Find where the given text appears and provide that cell's center as [X, Y] coordinate. 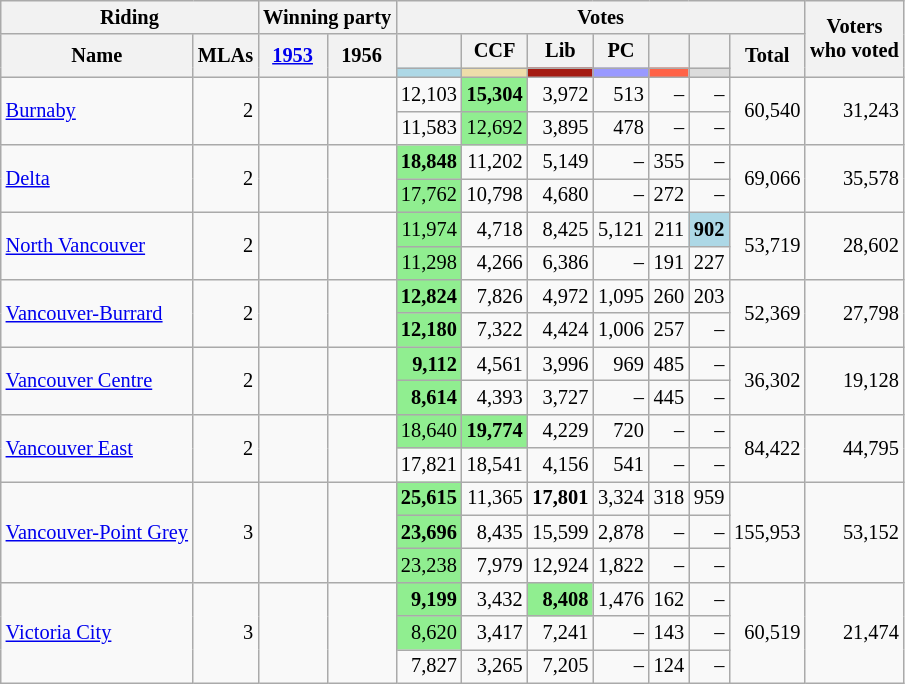
12,924 [560, 565]
11,974 [429, 229]
44,795 [854, 448]
203 [709, 296]
15,304 [495, 94]
8,620 [429, 633]
31,243 [854, 110]
969 [621, 364]
Votes [600, 17]
MLAs [226, 56]
7,827 [429, 666]
21,474 [854, 632]
19,128 [854, 380]
Name [97, 56]
53,719 [767, 246]
478 [621, 128]
19,774 [495, 431]
52,369 [767, 312]
1,095 [621, 296]
6,386 [560, 263]
227 [709, 263]
1,006 [621, 330]
4,393 [495, 397]
4,156 [560, 465]
PC [621, 51]
17,821 [429, 465]
Vancouver East [97, 448]
Victoria City [97, 632]
18,640 [429, 431]
Lib [560, 51]
9,112 [429, 364]
355 [669, 162]
CCF [495, 51]
11,583 [429, 128]
7,241 [560, 633]
5,121 [621, 229]
257 [669, 330]
260 [669, 296]
272 [669, 195]
4,561 [495, 364]
7,322 [495, 330]
69,066 [767, 178]
60,519 [767, 632]
North Vancouver [97, 246]
3,324 [621, 498]
3,265 [495, 666]
720 [621, 431]
1953 [292, 56]
17,762 [429, 195]
36,302 [767, 380]
27,798 [854, 312]
Vancouver Centre [97, 380]
3,895 [560, 128]
445 [669, 397]
53,152 [854, 532]
17,801 [560, 498]
1,822 [621, 565]
541 [621, 465]
12,180 [429, 330]
12,692 [495, 128]
3,727 [560, 397]
Winning party [327, 17]
162 [669, 599]
4,972 [560, 296]
318 [669, 498]
4,229 [560, 431]
124 [669, 666]
Delta [97, 178]
15,599 [560, 532]
211 [669, 229]
9,199 [429, 599]
4,718 [495, 229]
7,205 [560, 666]
84,422 [767, 448]
7,826 [495, 296]
28,602 [854, 246]
18,541 [495, 465]
2,878 [621, 532]
3,996 [560, 364]
1,476 [621, 599]
25,615 [429, 498]
18,848 [429, 162]
155,953 [767, 532]
7,979 [495, 565]
Voterswho voted [854, 38]
10,798 [495, 195]
35,578 [854, 178]
5,149 [560, 162]
Vancouver-Point Grey [97, 532]
12,824 [429, 296]
4,424 [560, 330]
3,417 [495, 633]
1956 [362, 56]
513 [621, 94]
Vancouver-Burrard [97, 312]
191 [669, 263]
143 [669, 633]
60,540 [767, 110]
11,298 [429, 263]
959 [709, 498]
Riding [130, 17]
902 [709, 229]
23,238 [429, 565]
8,425 [560, 229]
4,266 [495, 263]
3,432 [495, 599]
3,972 [560, 94]
11,202 [495, 162]
485 [669, 364]
23,696 [429, 532]
8,435 [495, 532]
12,103 [429, 94]
Burnaby [97, 110]
8,408 [560, 599]
4,680 [560, 195]
8,614 [429, 397]
11,365 [495, 498]
Total [767, 56]
